Pinpoint the cell where the given text exists, returning its [x, y] midpoint coordinate. 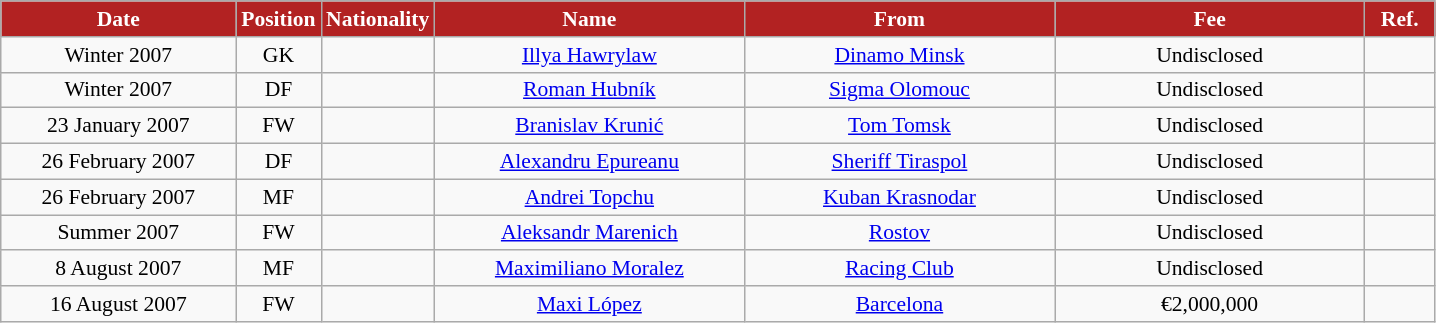
Dinamo Minsk [899, 55]
Alexandru Epureanu [589, 162]
Date [118, 19]
Summer 2007 [118, 233]
Barcelona [899, 304]
€2,000,000 [1210, 304]
Nationality [378, 19]
Racing Club [899, 269]
Branislav Krunić [589, 126]
23 January 2007 [118, 126]
Ref. [1400, 19]
Sigma Olomouc [899, 90]
Fee [1210, 19]
Name [589, 19]
Kuban Krasnodar [899, 197]
Andrei Topchu [589, 197]
Position [278, 19]
GK [278, 55]
Maxi López [589, 304]
Illya Hawrylaw [589, 55]
From [899, 19]
Roman Hubník [589, 90]
8 August 2007 [118, 269]
Tom Tomsk [899, 126]
Sheriff Tiraspol [899, 162]
Aleksandr Marenich [589, 233]
16 August 2007 [118, 304]
Maximiliano Moralez [589, 269]
Rostov [899, 233]
